Search for the cell housing the specified text and yield its (X, Y) center coordinate. 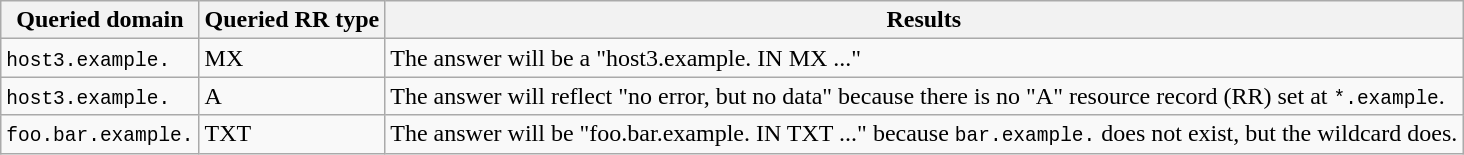
The answer will be "foo.bar.example. IN TXT ..." because bar.example. does not exist, but the wildcard does. (924, 134)
The answer will be a "host3.example. IN MX ..." (924, 58)
The answer will reflect "no error, but no data" because there is no "A" resource record (RR) set at *.example. (924, 96)
foo.bar.example. (100, 134)
Results (924, 20)
A (292, 96)
Queried RR type (292, 20)
MX (292, 58)
TXT (292, 134)
Queried domain (100, 20)
